Find where the given text appears and provide that cell's center as [X, Y] coordinate. 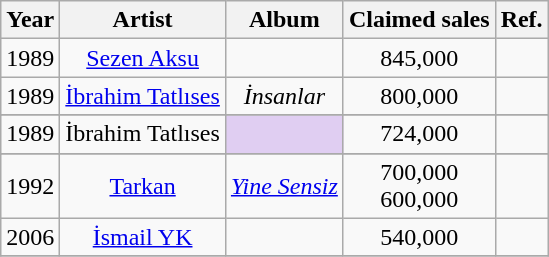
2006 [30, 237]
İsmail YK [143, 237]
1992 [30, 186]
Yine Sensiz [284, 186]
Artist [143, 20]
Year [30, 20]
Ref. [522, 20]
845,000 [419, 58]
Album [284, 20]
İnsanlar [284, 96]
724,000 [419, 134]
Sezen Aksu [143, 58]
540,000 [419, 237]
800,000 [419, 96]
700,000600,000 [419, 186]
Claimed sales [419, 20]
Tarkan [143, 186]
